Capture the cell that displays the provided text and extract its [X, Y] central coordinate. 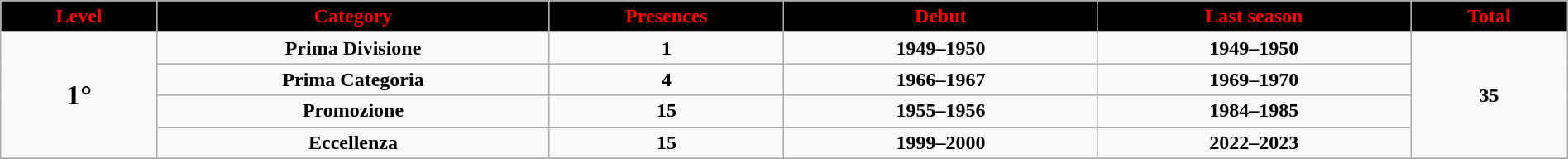
1999–2000 [941, 142]
35 [1489, 95]
Presences [667, 17]
4 [667, 79]
1 [667, 48]
Total [1489, 17]
1966–1967 [941, 79]
Last season [1254, 17]
Promozione [353, 111]
1955–1956 [941, 111]
Eccellenza [353, 142]
1° [79, 95]
Level [79, 17]
1984–1985 [1254, 111]
Debut [941, 17]
Prima Divisione [353, 48]
Prima Categoria [353, 79]
Category [353, 17]
2022–2023 [1254, 142]
1969–1970 [1254, 79]
